Provide the [X, Y] coordinate of the cell's center where the given text is located.  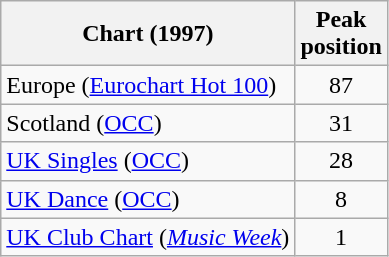
Europe (Eurochart Hot 100) [148, 85]
1 [341, 237]
Peakposition [341, 34]
28 [341, 161]
31 [341, 123]
Scotland (OCC) [148, 123]
UK Singles (OCC) [148, 161]
87 [341, 85]
Chart (1997) [148, 34]
8 [341, 199]
UK Club Chart (Music Week) [148, 237]
UK Dance (OCC) [148, 199]
